Find where the given text appears and provide that cell's center as (x, y) coordinate. 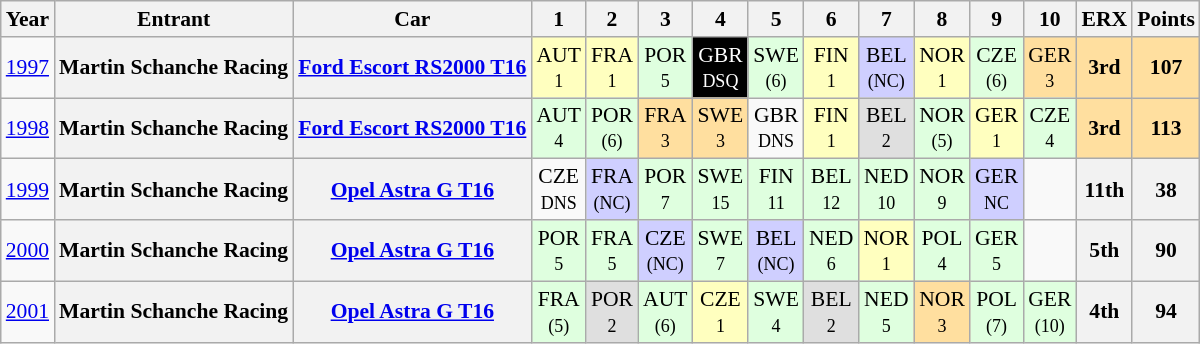
AUT(6) (665, 312)
POR(6) (612, 128)
GERNC (996, 190)
113 (1166, 128)
SWE7 (721, 250)
9 (996, 19)
5 (776, 19)
FRA5 (612, 250)
CZE(NC) (665, 250)
GER5 (996, 250)
CZEDNS (558, 190)
2001 (28, 312)
NOR(5) (942, 128)
POL4 (942, 250)
NOR3 (942, 312)
NED6 (831, 250)
3 (665, 19)
SWE(6) (776, 68)
AUT1 (558, 68)
POR2 (612, 312)
94 (1166, 312)
SWE3 (721, 128)
1998 (28, 128)
Entrant (174, 19)
7 (886, 19)
1 (558, 19)
38 (1166, 190)
GER3 (1050, 68)
90 (1166, 250)
11th (1105, 190)
GBRDSQ (721, 68)
4 (721, 19)
1999 (28, 190)
CZE4 (1050, 128)
1997 (28, 68)
6 (831, 19)
FIN11 (776, 190)
GER(10) (1050, 312)
2000 (28, 250)
POL(7) (996, 312)
SWE15 (721, 190)
FRA(5) (558, 312)
CZE1 (721, 312)
FRA(NC) (612, 190)
Points (1166, 19)
2 (612, 19)
CZE(6) (996, 68)
4th (1105, 312)
SWE4 (776, 312)
NED10 (886, 190)
8 (942, 19)
ERX (1105, 19)
FRA3 (665, 128)
FRA1 (612, 68)
AUT4 (558, 128)
107 (1166, 68)
10 (1050, 19)
GBRDNS (776, 128)
GER1 (996, 128)
5th (1105, 250)
POR7 (665, 190)
NED5 (886, 312)
Car (412, 19)
BEL12 (831, 190)
NOR9 (942, 190)
Year (28, 19)
